Capture the cell that displays the provided text and extract its [x, y] central coordinate. 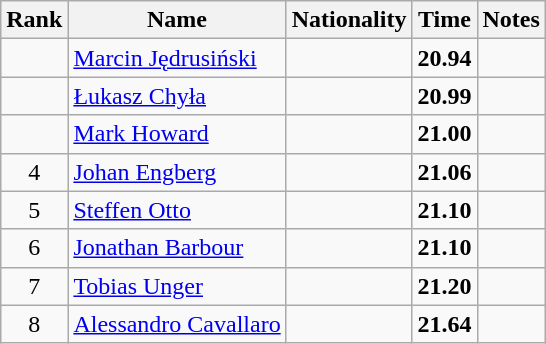
6 [34, 248]
20.94 [444, 58]
Mark Howard [177, 134]
Nationality [349, 20]
Alessandro Cavallaro [177, 324]
Jonathan Barbour [177, 248]
Tobias Unger [177, 286]
21.00 [444, 134]
20.99 [444, 96]
Time [444, 20]
Łukasz Chyła [177, 96]
Rank [34, 20]
Notes [511, 20]
8 [34, 324]
5 [34, 210]
Steffen Otto [177, 210]
Name [177, 20]
Marcin Jędrusiński [177, 58]
4 [34, 172]
21.06 [444, 172]
21.64 [444, 324]
Johan Engberg [177, 172]
7 [34, 286]
21.20 [444, 286]
